Extract the (x, y) coordinate from the center of the cell holding the provided text.  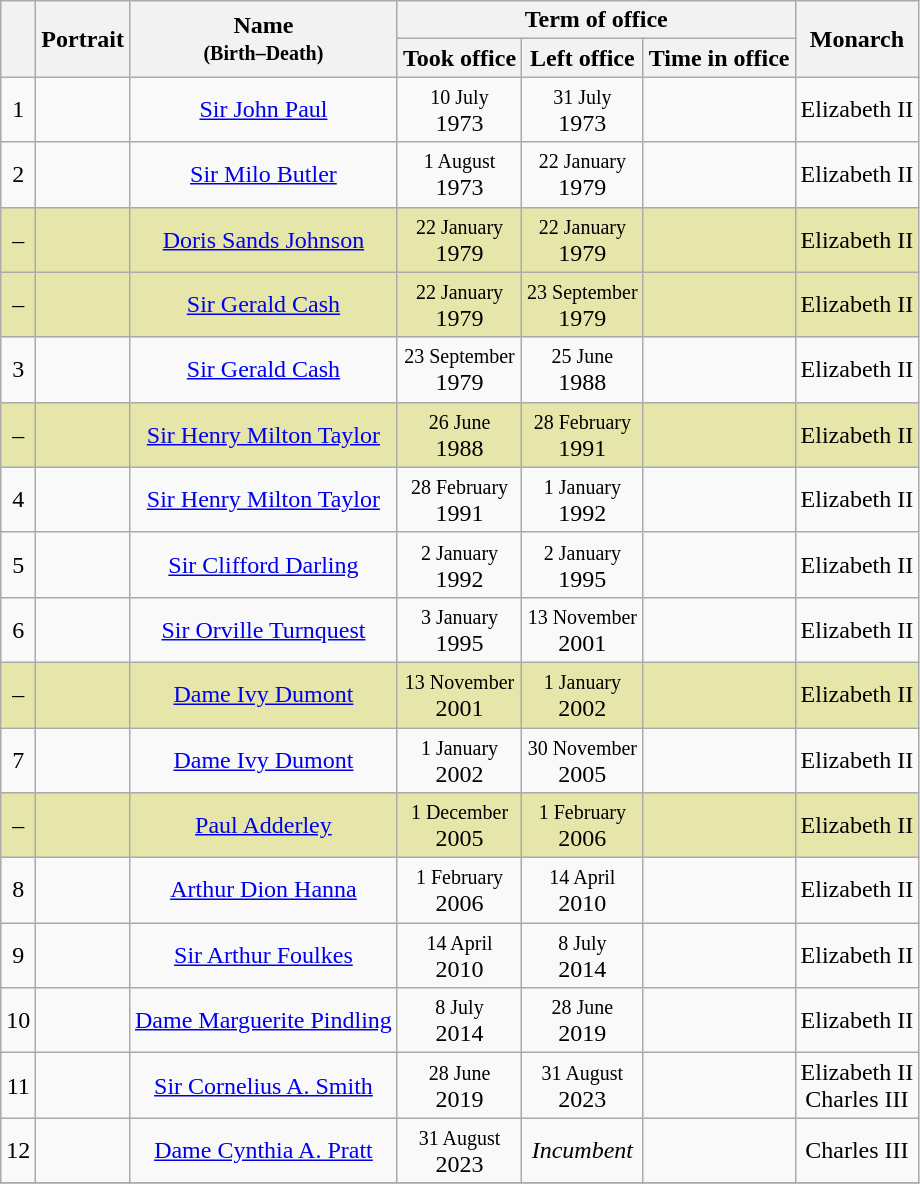
8 (18, 890)
Sir Clifford Darling (263, 564)
10 July1973 (459, 110)
Term of office (596, 20)
9 (18, 956)
2 January1992 (459, 564)
2 January1995 (583, 564)
11 (18, 1086)
Charles III (857, 1150)
Sir Arthur Foulkes (263, 956)
Dame Cynthia A. Pratt (263, 1150)
Took office (459, 58)
Sir Orville Turnquest (263, 630)
Incumbent (583, 1150)
4 (18, 500)
Dame Marguerite Pindling (263, 1020)
Sir Milo Butler (263, 174)
Sir John Paul (263, 110)
12 (18, 1150)
Monarch (857, 39)
1 January1992 (583, 500)
3 (18, 370)
Elizabeth IICharles III (857, 1086)
31 July1973 (583, 110)
Portrait (83, 39)
Arthur Dion Hanna (263, 890)
1 August1973 (459, 174)
Time in office (719, 58)
2 (18, 174)
26 June1988 (459, 434)
10 (18, 1020)
6 (18, 630)
Sir Cornelius A. Smith (263, 1086)
30 November2005 (583, 760)
Paul Adderley (263, 826)
1 December2005 (459, 826)
25 June1988 (583, 370)
Doris Sands Johnson (263, 240)
7 (18, 760)
3 January1995 (459, 630)
5 (18, 564)
Name(Birth–Death) (263, 39)
Left office (583, 58)
1 (18, 110)
